From the cell containing the given text, extract its center point as (x, y) coordinate. 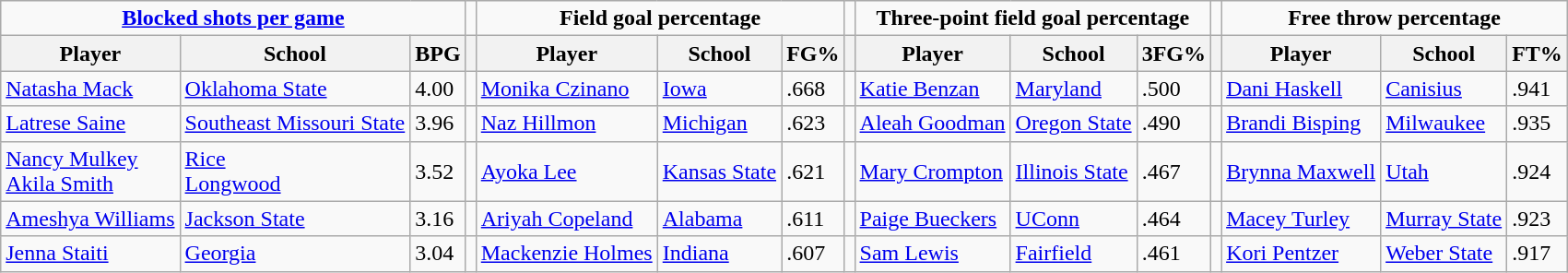
3.16 (438, 219)
Latrese Saine (90, 124)
Jenna Staiti (90, 254)
Brynna Maxwell (1302, 172)
3.96 (438, 124)
Nancy MulkeyAkila Smith (90, 172)
FT% (1538, 53)
Kori Pentzer (1302, 254)
3.52 (438, 172)
Dani Haskell (1302, 89)
.464 (1173, 219)
Mary Crompton (933, 172)
Maryland (1073, 89)
Indiana (719, 254)
Blocked shots per game (233, 18)
Ariyah Copeland (566, 219)
.935 (1538, 124)
Free throw percentage (1395, 18)
Iowa (719, 89)
.611 (813, 219)
Murray State (1444, 219)
Southeast Missouri State (295, 124)
Georgia (295, 254)
UConn (1073, 219)
4.00 (438, 89)
.623 (813, 124)
Alabama (719, 219)
.941 (1538, 89)
.923 (1538, 219)
RiceLongwood (295, 172)
.461 (1173, 254)
Aleah Goodman (933, 124)
Sam Lewis (933, 254)
Katie Benzan (933, 89)
Illinois State (1073, 172)
Oklahoma State (295, 89)
Canisius (1444, 89)
Monika Czinano (566, 89)
Ayoka Lee (566, 172)
Ameshya Williams (90, 219)
3.04 (438, 254)
Paige Bueckers (933, 219)
Macey Turley (1302, 219)
Utah (1444, 172)
Michigan (719, 124)
.490 (1173, 124)
Kansas State (719, 172)
.607 (813, 254)
BPG (438, 53)
Fairfield (1073, 254)
Weber State (1444, 254)
Natasha Mack (90, 89)
Milwaukee (1444, 124)
.917 (1538, 254)
.924 (1538, 172)
Naz Hillmon (566, 124)
Field goal percentage (660, 18)
3FG% (1173, 53)
.467 (1173, 172)
Mackenzie Holmes (566, 254)
.668 (813, 89)
.500 (1173, 89)
Brandi Bisping (1302, 124)
Three-point field goal percentage (1032, 18)
FG% (813, 53)
Oregon State (1073, 124)
Jackson State (295, 219)
.621 (813, 172)
